Return (X, Y) of the center of cell containing provided text 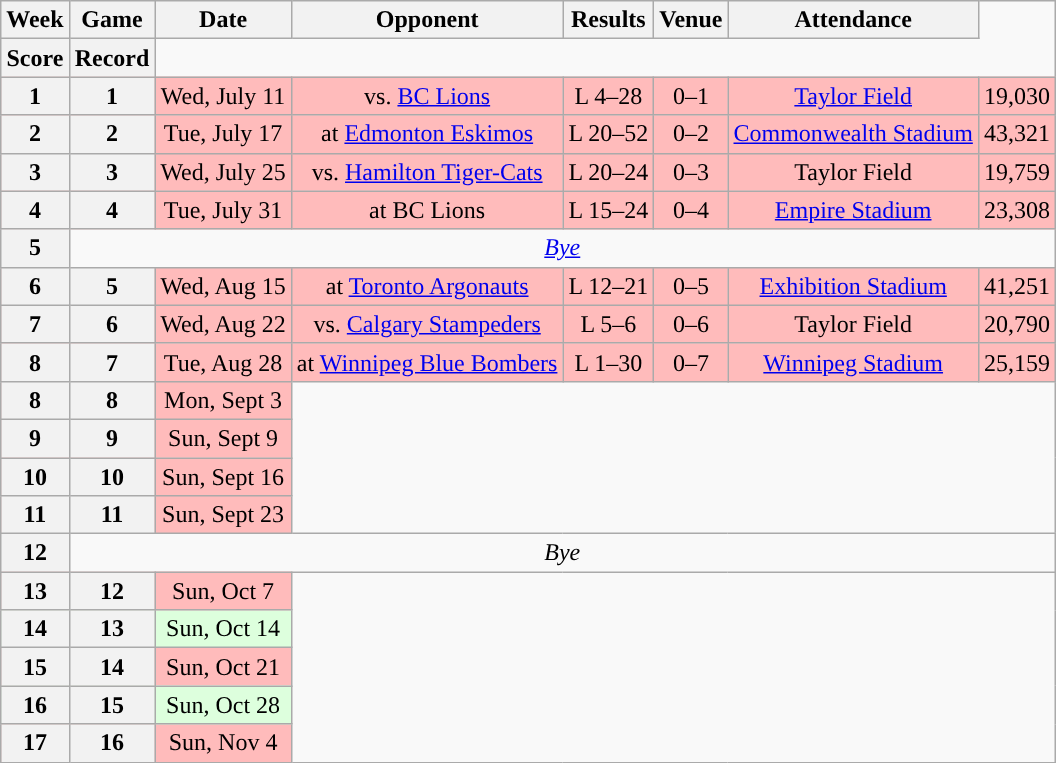
Sun, Sept 9 (223, 438)
Sun, Oct 28 (223, 705)
L 12–21 (608, 286)
L 4–28 (608, 96)
20,790 (1016, 324)
Commonwealth Stadium (853, 134)
at BC Lions (427, 210)
0–3 (691, 172)
Tue, July 17 (223, 134)
Venue (691, 20)
Sun, Sept 23 (223, 515)
vs. Calgary Stampeders (427, 324)
L 20–52 (608, 134)
Opponent (427, 20)
Date (223, 20)
Results (608, 20)
Exhibition Stadium (853, 286)
Wed, July 25 (223, 172)
23,308 (1016, 210)
Attendance (853, 20)
Game (112, 20)
Sun, Sept 16 (223, 477)
at Toronto Argonauts (427, 286)
19,030 (1016, 96)
Sun, Oct 14 (223, 629)
0–6 (691, 324)
Tue, Aug 28 (223, 362)
L 15–24 (608, 210)
17 (35, 743)
at Edmonton Eskimos (427, 134)
vs. BC Lions (427, 96)
at Winnipeg Blue Bombers (427, 362)
Wed, July 11 (223, 96)
25,159 (1016, 362)
Empire Stadium (853, 210)
Tue, July 31 (223, 210)
Mon, Sept 3 (223, 400)
Score (35, 58)
Sun, Nov 4 (223, 743)
Wed, Aug 15 (223, 286)
Wed, Aug 22 (223, 324)
Week (35, 20)
0–5 (691, 286)
0–2 (691, 134)
0–1 (691, 96)
Record (112, 58)
L 5–6 (608, 324)
Sun, Oct 21 (223, 667)
Winnipeg Stadium (853, 362)
41,251 (1016, 286)
L 20–24 (608, 172)
L 1–30 (608, 362)
Sun, Oct 7 (223, 591)
43,321 (1016, 134)
19,759 (1016, 172)
vs. Hamilton Tiger-Cats (427, 172)
0–4 (691, 210)
0–7 (691, 362)
